Detect which cell encompasses the target text, then output its [x, y] center coordinate. 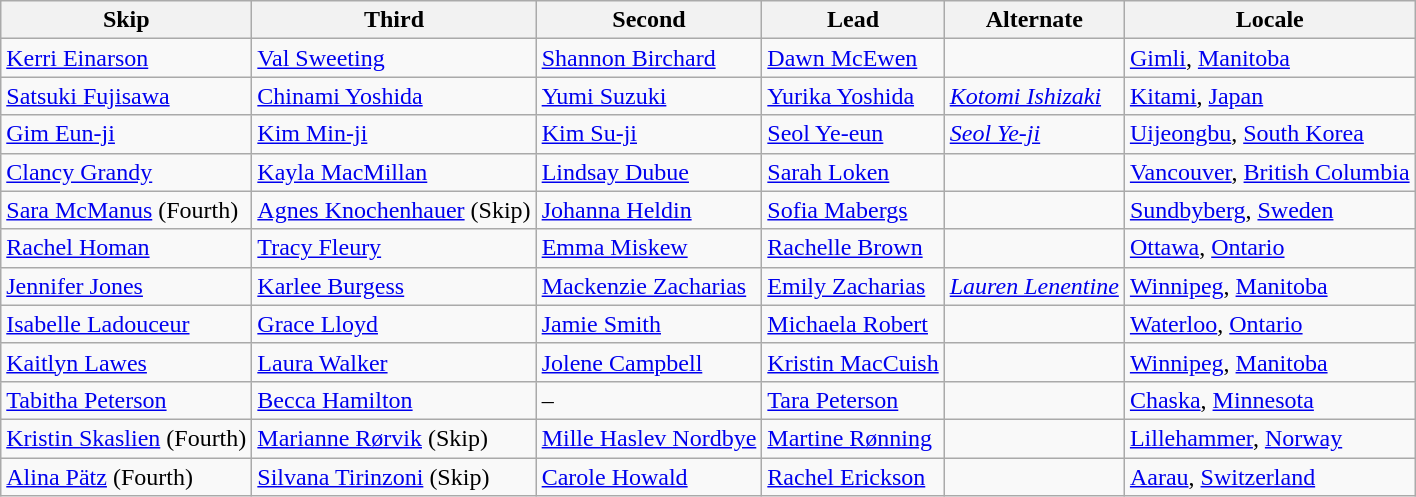
Alternate [1034, 20]
Jennifer Jones [126, 286]
Second [649, 20]
Isabelle Ladouceur [126, 324]
Laura Walker [394, 362]
Lauren Lenentine [1034, 286]
Aarau, Switzerland [1270, 477]
Michaela Robert [853, 324]
Chinami Yoshida [394, 96]
Mille Haslev Nordbye [649, 438]
Johanna Heldin [649, 210]
Martine Rønning [853, 438]
Agnes Knochenhauer (Skip) [394, 210]
Kerri Einarson [126, 58]
Clancy Grandy [126, 172]
Rachelle Brown [853, 248]
Karlee Burgess [394, 286]
Gim Eun-ji [126, 134]
Lillehammer, Norway [1270, 438]
Kotomi Ishizaki [1034, 96]
Sara McManus (Fourth) [126, 210]
Lindsay Dubue [649, 172]
Marianne Rørvik (Skip) [394, 438]
Tara Peterson [853, 400]
– [649, 400]
Carole Howald [649, 477]
Chaska, Minnesota [1270, 400]
Seol Ye-eun [853, 134]
Emma Miskew [649, 248]
Kaitlyn Lawes [126, 362]
Tracy Fleury [394, 248]
Dawn McEwen [853, 58]
Kayla MacMillan [394, 172]
Yumi Suzuki [649, 96]
Kristin MacCuish [853, 362]
Waterloo, Ontario [1270, 324]
Gimli, Manitoba [1270, 58]
Sundbyberg, Sweden [1270, 210]
Rachel Homan [126, 248]
Ottawa, Ontario [1270, 248]
Silvana Tirinzoni (Skip) [394, 477]
Grace Lloyd [394, 324]
Mackenzie Zacharias [649, 286]
Becca Hamilton [394, 400]
Sofia Mabergs [853, 210]
Yurika Yoshida [853, 96]
Jamie Smith [649, 324]
Lead [853, 20]
Sarah Loken [853, 172]
Shannon Birchard [649, 58]
Kitami, Japan [1270, 96]
Kim Su-ji [649, 134]
Emily Zacharias [853, 286]
Seol Ye-ji [1034, 134]
Rachel Erickson [853, 477]
Jolene Campbell [649, 362]
Satsuki Fujisawa [126, 96]
Vancouver, British Columbia [1270, 172]
Alina Pätz (Fourth) [126, 477]
Third [394, 20]
Kristin Skaslien (Fourth) [126, 438]
Locale [1270, 20]
Val Sweeting [394, 58]
Tabitha Peterson [126, 400]
Kim Min-ji [394, 134]
Uijeongbu, South Korea [1270, 134]
Skip [126, 20]
